Pinpoint the cell where the given text exists, returning its (X, Y) midpoint coordinate. 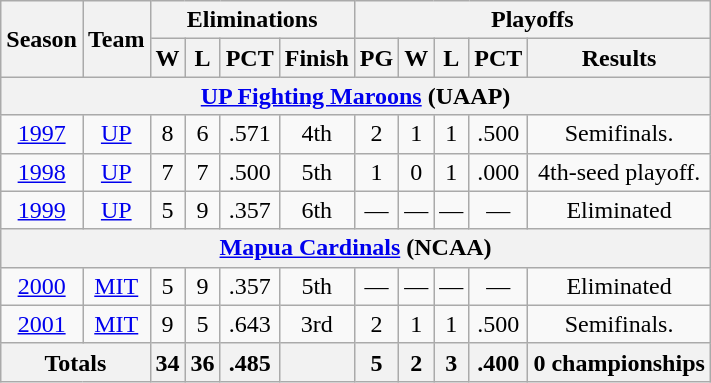
Results (619, 58)
PG (376, 58)
1997 (42, 134)
Playoffs (532, 20)
2001 (42, 324)
.571 (250, 134)
6th (316, 210)
.000 (498, 172)
.400 (498, 362)
Season (42, 39)
UP Fighting Maroons (UAAP) (356, 96)
8 (168, 134)
Mapua Cardinals (NCAA) (356, 248)
0 (416, 172)
36 (202, 362)
Eliminations (252, 20)
2000 (42, 286)
Team (116, 39)
Finish (316, 58)
.643 (250, 324)
0 championships (619, 362)
3 (452, 362)
1999 (42, 210)
34 (168, 362)
3rd (316, 324)
4th-seed playoff. (619, 172)
Totals (76, 362)
.485 (250, 362)
4th (316, 134)
1998 (42, 172)
6 (202, 134)
